Return [X, Y] of the center of cell containing provided text 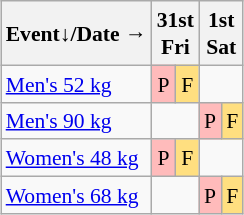
Men's 90 kg [76, 120]
Women's 48 kg [76, 158]
Women's 68 kg [76, 194]
Event↓/Date → [76, 33]
1stSat [221, 33]
Men's 52 kg [76, 84]
31stFri [176, 33]
